Determine the [x, y] coordinate at the center of the cell enclosing the given text.  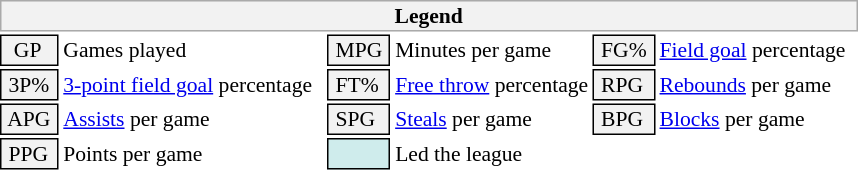
3-point field goal percentage [193, 85]
Minutes per game [492, 50]
Field goal percentage [758, 50]
FG% [624, 50]
FT% [359, 85]
Games played [193, 50]
RPG [624, 85]
Points per game [193, 154]
Led the league [492, 154]
Steals per game [492, 120]
Rebounds per game [758, 85]
SPG [359, 120]
APG [30, 120]
GP [30, 50]
Legend [428, 16]
BPG [624, 120]
Blocks per game [758, 120]
Free throw percentage [492, 85]
Assists per game [193, 120]
MPG [359, 50]
PPG [30, 154]
3P% [30, 85]
